Capture the cell that displays the provided text and extract its (x, y) central coordinate. 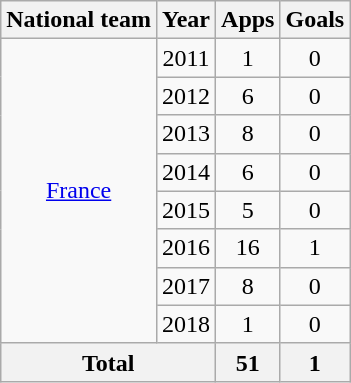
2018 (186, 324)
Goals (315, 20)
National team (79, 20)
2013 (186, 134)
5 (248, 210)
2017 (186, 286)
2011 (186, 58)
2012 (186, 96)
Apps (248, 20)
2014 (186, 172)
France (79, 191)
51 (248, 362)
2016 (186, 248)
16 (248, 248)
2015 (186, 210)
Year (186, 20)
Total (108, 362)
